Scan for the cell matching the given text and deliver its (X, Y) coordinate at center. 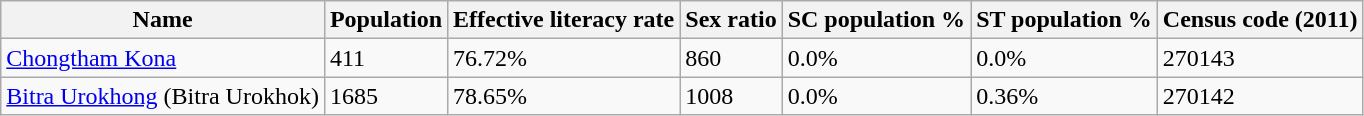
Population (386, 20)
Sex ratio (731, 20)
Effective literacy rate (564, 20)
1685 (386, 96)
1008 (731, 96)
411 (386, 58)
0.36% (1064, 96)
78.65% (564, 96)
Chongtham Kona (163, 58)
76.72% (564, 58)
860 (731, 58)
SC population % (876, 20)
270143 (1260, 58)
Census code (2011) (1260, 20)
Name (163, 20)
ST population % (1064, 20)
270142 (1260, 96)
Bitra Urokhong (Bitra Urokhok) (163, 96)
